From the cell containing the given text, extract its center point as [X, Y] coordinate. 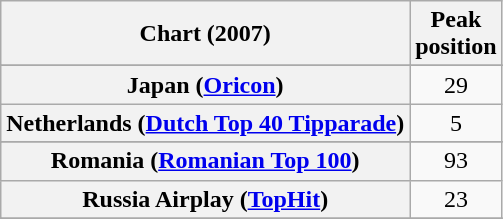
Russia Airplay (TopHit) [206, 199]
Romania (Romanian Top 100) [206, 161]
93 [456, 161]
5 [456, 123]
Chart (2007) [206, 34]
23 [456, 199]
Netherlands (Dutch Top 40 Tipparade) [206, 123]
29 [456, 85]
Japan (Oricon) [206, 85]
Peakposition [456, 34]
